Detect which cell encompasses the target text, then output its (x, y) center coordinate. 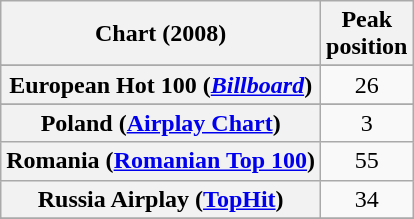
55 (367, 161)
Poland (Airplay Chart) (161, 123)
34 (367, 199)
3 (367, 123)
26 (367, 85)
European Hot 100 (Billboard) (161, 85)
Chart (2008) (161, 34)
Russia Airplay (TopHit) (161, 199)
Peakposition (367, 34)
Romania (Romanian Top 100) (161, 161)
